Extract the [X, Y] coordinate from the center of the cell holding the provided text.  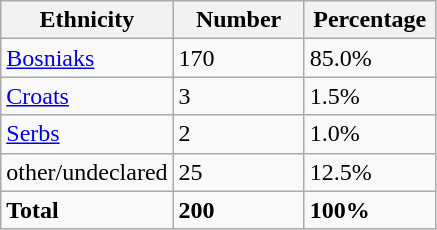
Total [87, 210]
200 [238, 210]
170 [238, 58]
12.5% [370, 172]
3 [238, 96]
1.5% [370, 96]
100% [370, 210]
Croats [87, 96]
85.0% [370, 58]
1.0% [370, 134]
Number [238, 20]
Ethnicity [87, 20]
Bosniaks [87, 58]
2 [238, 134]
other/undeclared [87, 172]
25 [238, 172]
Serbs [87, 134]
Percentage [370, 20]
